Output the (X, Y) coordinate of the center of the cell containing the given text.  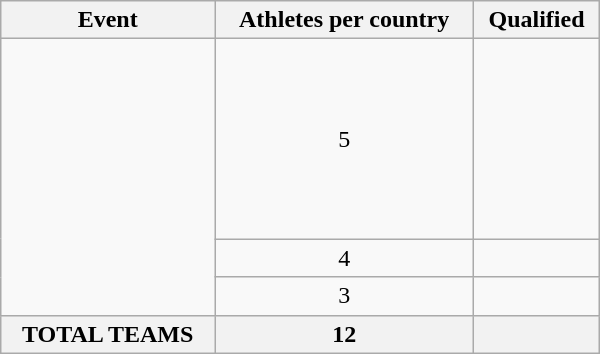
Event (108, 20)
Athletes per country (344, 20)
5 (344, 139)
Qualified (537, 20)
TOTAL TEAMS (108, 334)
4 (344, 258)
3 (344, 296)
12 (344, 334)
